Output the [X, Y] coordinate of the center of the cell containing the given text.  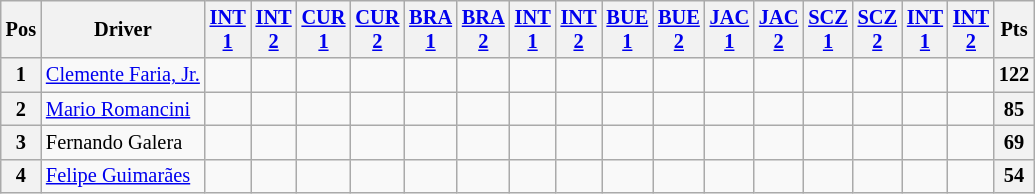
CUR2 [377, 29]
4 [21, 176]
122 [1014, 75]
BUE2 [679, 29]
SCZ2 [878, 29]
Driver [123, 29]
Fernando Galera [123, 142]
2 [21, 109]
3 [21, 142]
Pos [21, 29]
SCZ1 [828, 29]
85 [1014, 109]
69 [1014, 142]
JAC1 [730, 29]
Clemente Faria, Jr. [123, 75]
Mario Romancini [123, 109]
Pts [1014, 29]
BRA2 [484, 29]
54 [1014, 176]
1 [21, 75]
BUE1 [628, 29]
JAC2 [778, 29]
CUR1 [324, 29]
BRA1 [430, 29]
Felipe Guimarães [123, 176]
